Output the (X, Y) coordinate of the center of the cell containing the given text.  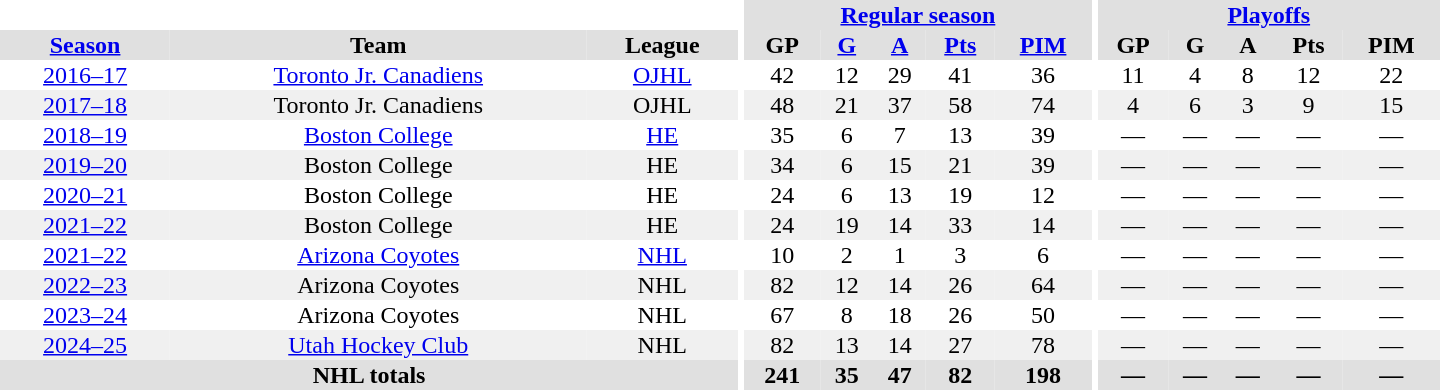
2022–23 (85, 285)
50 (1042, 315)
1 (900, 255)
34 (782, 165)
64 (1042, 285)
37 (900, 105)
League (662, 45)
2 (846, 255)
Playoffs (1269, 15)
27 (960, 345)
18 (900, 315)
47 (900, 375)
11 (1134, 75)
2020–21 (85, 195)
22 (1392, 75)
42 (782, 75)
2019–20 (85, 165)
9 (1308, 105)
198 (1042, 375)
10 (782, 255)
74 (1042, 105)
NHL totals (369, 375)
2018–19 (85, 135)
241 (782, 375)
2024–25 (85, 345)
36 (1042, 75)
7 (900, 135)
2023–24 (85, 315)
33 (960, 225)
78 (1042, 345)
48 (782, 105)
Season (85, 45)
2017–18 (85, 105)
29 (900, 75)
Regular season (918, 15)
2016–17 (85, 75)
58 (960, 105)
41 (960, 75)
67 (782, 315)
Team (378, 45)
Utah Hockey Club (378, 345)
